Pinpoint the cell where the given text exists, returning its [X, Y] midpoint coordinate. 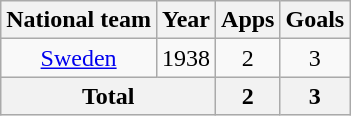
1938 [186, 58]
Year [186, 20]
Apps [248, 20]
National team [79, 20]
Total [108, 96]
Goals [315, 20]
Sweden [79, 58]
